Find where the given text appears and provide that cell's center as [X, Y] coordinate. 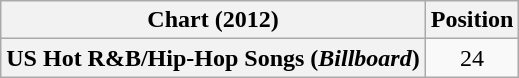
24 [472, 58]
US Hot R&B/Hip-Hop Songs (Billboard) [213, 58]
Chart (2012) [213, 20]
Position [472, 20]
